Determine the [X, Y] coordinate at the center of the cell enclosing the given text.  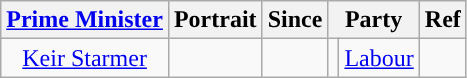
Portrait [215, 20]
Keir Starmer [85, 58]
Prime Minister [85, 20]
Since [295, 20]
Labour [379, 58]
Ref [442, 20]
Party [374, 20]
